Search for the cell housing the specified text and yield its [X, Y] center coordinate. 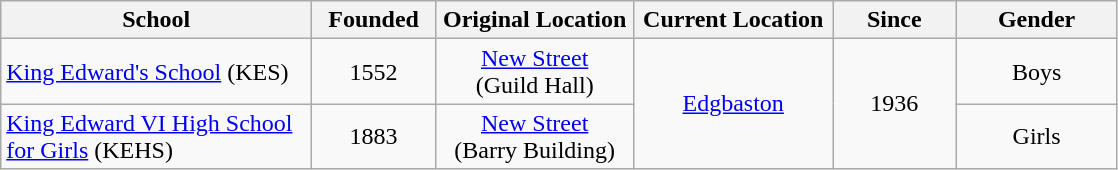
School [156, 20]
Boys [1036, 72]
King Edward VI High School for Girls (KEHS) [156, 136]
Founded [374, 20]
Edgbaston [734, 104]
King Edward's School (KES) [156, 72]
Girls [1036, 136]
1552 [374, 72]
Since [894, 20]
Current Location [734, 20]
Original Location [534, 20]
1936 [894, 104]
1883 [374, 136]
New Street(Barry Building) [534, 136]
New Street(Guild Hall) [534, 72]
Gender [1036, 20]
